Scan for the cell matching the given text and deliver its [x, y] coordinate at center. 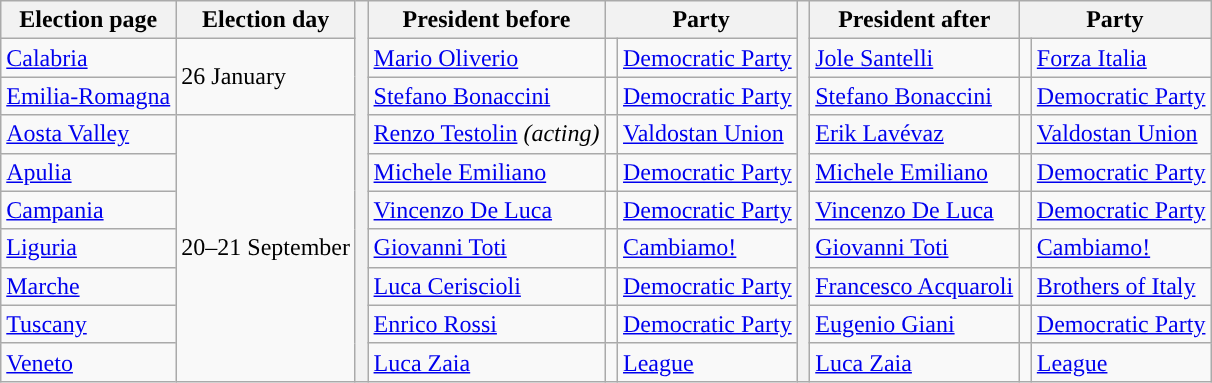
Mario Oliverio [486, 58]
Erik Lavévaz [914, 134]
26 January [266, 77]
Veneto [88, 362]
Election page [88, 20]
Marche [88, 286]
Aosta Valley [88, 134]
Campania [88, 210]
Jole Santelli [914, 58]
Luca Ceriscioli [486, 286]
Apulia [88, 172]
Enrico Rossi [486, 324]
Francesco Acquaroli [914, 286]
President after [914, 20]
Emilia-Romagna [88, 96]
Liguria [88, 248]
Brothers of Italy [1121, 286]
Eugenio Giani [914, 324]
Renzo Testolin (acting) [486, 134]
President before [486, 20]
Forza Italia [1121, 58]
Tuscany [88, 324]
Election day [266, 20]
20–21 September [266, 248]
Calabria [88, 58]
